Search for the cell housing the specified text and yield its (x, y) center coordinate. 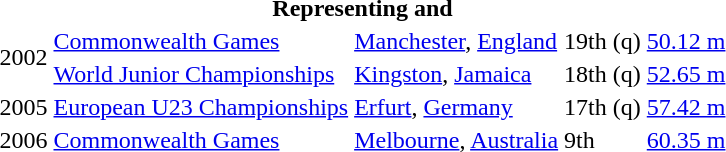
Commonwealth Games (201, 41)
World Junior Championships (201, 74)
Kingston, Jamaica (456, 74)
Manchester, England (456, 41)
18th (q) (603, 74)
European U23 Championships (201, 107)
19th (q) (603, 41)
Erfurt, Germany (456, 107)
17th (q) (603, 107)
